Provide the [X, Y] coordinate of the cell's center where the given text is located.  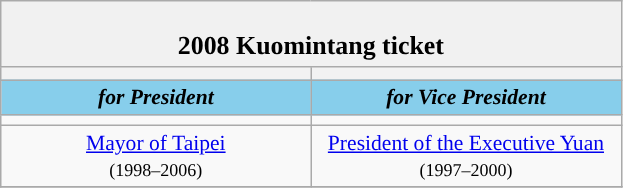
for Vice President [466, 98]
for President [156, 98]
2008 Kuomintang ticket [311, 34]
President of the Executive Yuan(1997–2000) [466, 156]
Mayor of Taipei(1998–2006) [156, 156]
